Pinpoint the cell where the given text exists, returning its [X, Y] midpoint coordinate. 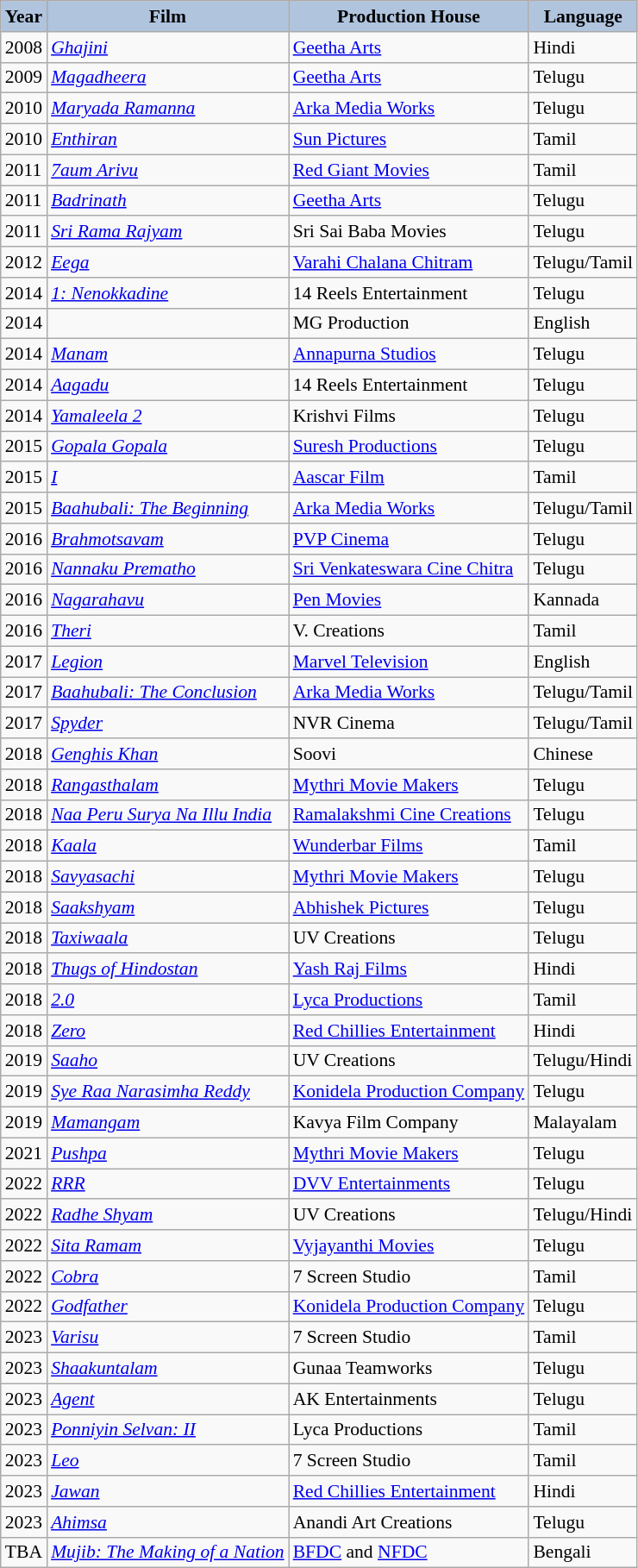
DVV Entertainments [409, 1184]
Rangasthalam [167, 785]
Gopala Gopala [167, 447]
Nagarahavu [167, 600]
Aagadu [167, 386]
2012 [24, 262]
Malayalam [583, 1123]
Agent [167, 1399]
Ghajini [167, 47]
Shaakuntalam [167, 1369]
Kaala [167, 846]
Thugs of Hindostan [167, 969]
Sri Venkateswara Cine Chitra [409, 569]
Marvel Television [409, 662]
NVR Cinema [409, 724]
I [167, 478]
MG Production [409, 323]
Sri Rama Rajyam [167, 232]
Eega [167, 262]
Brahmotsavam [167, 539]
Varahi Chalana Chitram [409, 262]
Language [583, 16]
BFDC and NFDC [409, 1552]
2009 [24, 78]
Sita Ramam [167, 1245]
Spyder [167, 724]
Godfather [167, 1307]
Aascar Film [409, 478]
Soovi [409, 754]
Gunaa Teamworks [409, 1369]
Genghis Khan [167, 754]
Annapurna Studios [409, 354]
Naa Peru Surya Na Illu India [167, 815]
Enthiran [167, 140]
Anandi Art Creations [409, 1522]
Abhishek Pictures [409, 907]
1: Nenokkadine [167, 293]
Saakshyam [167, 907]
Chinese [583, 754]
Sun Pictures [409, 140]
2008 [24, 47]
2.0 [167, 1000]
Saaho [167, 1061]
AK Entertainments [409, 1399]
Sye Raa Narasimha Reddy [167, 1092]
Krishvi Films [409, 416]
Nannaku Prematho [167, 569]
Production House [409, 16]
Ahimsa [167, 1522]
7aum Arivu [167, 170]
Manam [167, 354]
Cobra [167, 1276]
Kavya Film Company [409, 1123]
Red Giant Movies [409, 170]
Taxiwaala [167, 938]
2021 [24, 1153]
Baahubali: The Conclusion [167, 693]
Wunderbar Films [409, 846]
Yamaleela 2 [167, 416]
Suresh Productions [409, 447]
Baahubali: The Beginning [167, 508]
Ramalakshmi Cine Creations [409, 815]
Savyasachi [167, 877]
Ponniyin Selvan: II [167, 1430]
TBA [24, 1552]
Jawan [167, 1491]
Badrinath [167, 201]
Magadheera [167, 78]
Year [24, 16]
Theri [167, 631]
Leo [167, 1461]
Pushpa [167, 1153]
Mujib: The Making of a Nation [167, 1552]
RRR [167, 1184]
Kannada [583, 600]
Yash Raj Films [409, 969]
Vyjayanthi Movies [409, 1245]
Bengali [583, 1552]
Radhe Shyam [167, 1215]
Varisu [167, 1338]
PVP Cinema [409, 539]
Maryada Ramanna [167, 109]
Mamangam [167, 1123]
Zero [167, 1031]
Legion [167, 662]
Pen Movies [409, 600]
Film [167, 16]
V. Creations [409, 631]
Sri Sai Baba Movies [409, 232]
